Determine the (x, y) coordinate at the center of the cell enclosing the given text.  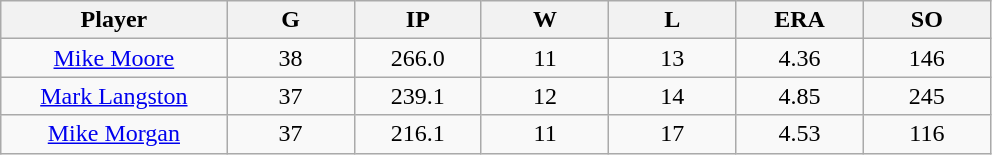
Player (114, 20)
14 (672, 96)
SO (926, 20)
245 (926, 96)
38 (290, 58)
4.36 (800, 58)
IP (418, 20)
239.1 (418, 96)
L (672, 20)
266.0 (418, 58)
Mike Moore (114, 58)
4.85 (800, 96)
Mark Langston (114, 96)
12 (544, 96)
4.53 (800, 134)
17 (672, 134)
ERA (800, 20)
G (290, 20)
W (544, 20)
13 (672, 58)
116 (926, 134)
216.1 (418, 134)
146 (926, 58)
Mike Morgan (114, 134)
